Extract the [x, y] coordinate from the center of the cell holding the provided text.  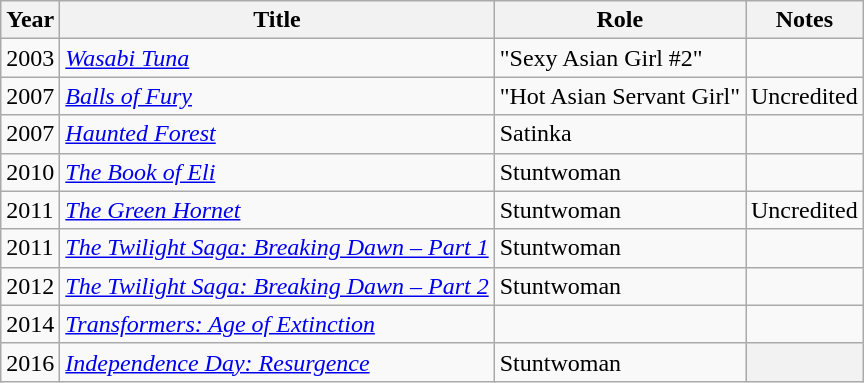
2016 [30, 362]
Year [30, 20]
Notes [805, 20]
Transformers: Age of Extinction [277, 324]
2010 [30, 172]
"Sexy Asian Girl #2" [620, 58]
The Twilight Saga: Breaking Dawn – Part 2 [277, 286]
"Hot Asian Servant Girl" [620, 96]
Satinka [620, 134]
The Book of Eli [277, 172]
Haunted Forest [277, 134]
2014 [30, 324]
2003 [30, 58]
2012 [30, 286]
The Twilight Saga: Breaking Dawn – Part 1 [277, 248]
Role [620, 20]
Balls of Fury [277, 96]
Title [277, 20]
Wasabi Tuna [277, 58]
Independence Day: Resurgence [277, 362]
The Green Hornet [277, 210]
